Detect which cell encompasses the target text, then output its [X, Y] center coordinate. 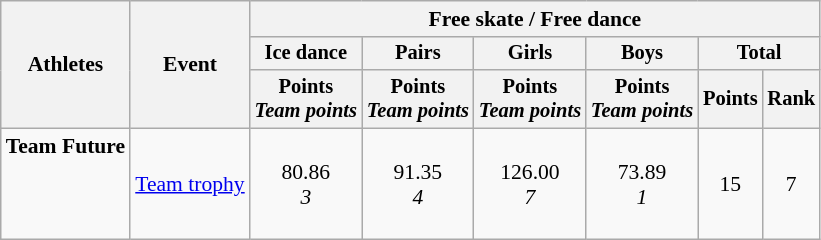
Pairs [418, 54]
Boys [642, 54]
Girls [530, 54]
Free skate / Free dance [535, 19]
Event [190, 64]
Rank [791, 99]
91.354 [418, 184]
15 [730, 184]
73.891 [642, 184]
Total [759, 54]
Team trophy [190, 184]
Points [730, 99]
Athletes [66, 64]
80.863 [306, 184]
Ice dance [306, 54]
126.007 [530, 184]
7 [791, 184]
Team Future [66, 184]
